Scan for the cell matching the given text and deliver its (X, Y) coordinate at center. 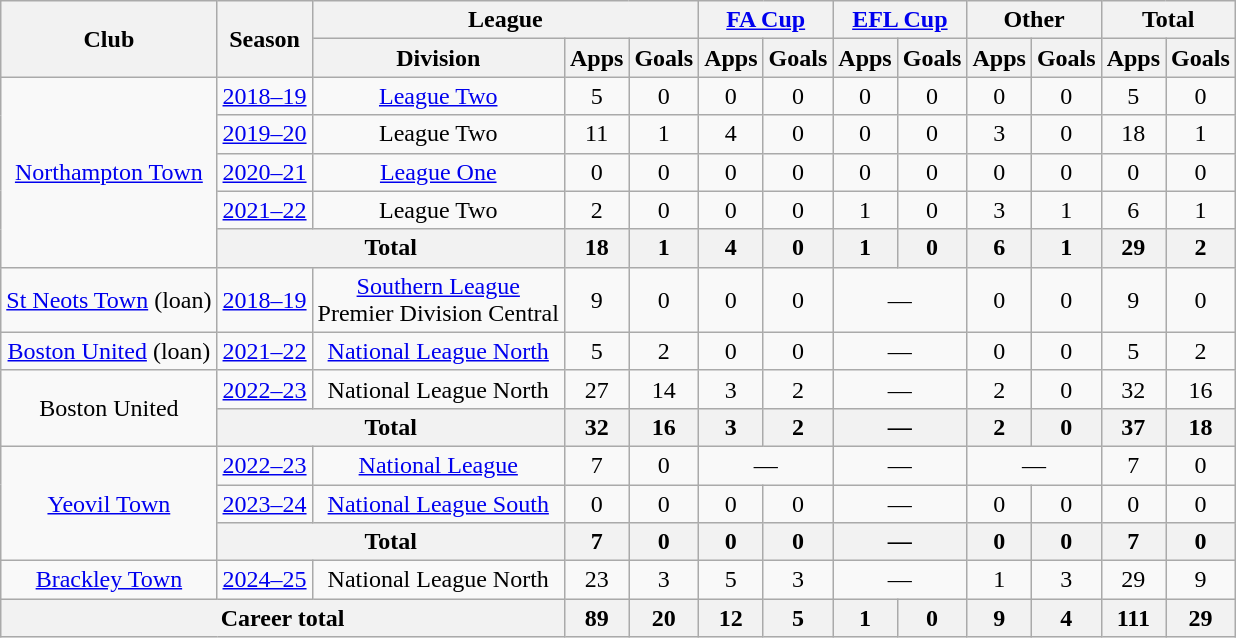
23 (596, 580)
National League (438, 465)
Season (264, 39)
12 (731, 618)
St Neots Town (loan) (109, 300)
Career total (283, 618)
20 (664, 618)
2019–20 (264, 134)
FA Cup (766, 20)
Other (1034, 20)
2024–25 (264, 580)
89 (596, 618)
Boston United (loan) (109, 351)
Yeovil Town (109, 503)
14 (664, 389)
EFL Cup (900, 20)
National League South (438, 503)
Northampton Town (109, 172)
2023–24 (264, 503)
Division (438, 58)
Boston United (109, 408)
111 (1133, 618)
37 (1133, 427)
Southern LeaguePremier Division Central (438, 300)
Club (109, 39)
Brackley Town (109, 580)
11 (596, 134)
League One (438, 172)
2020–21 (264, 172)
League (506, 20)
27 (596, 389)
